Capture the cell that displays the provided text and extract its [X, Y] central coordinate. 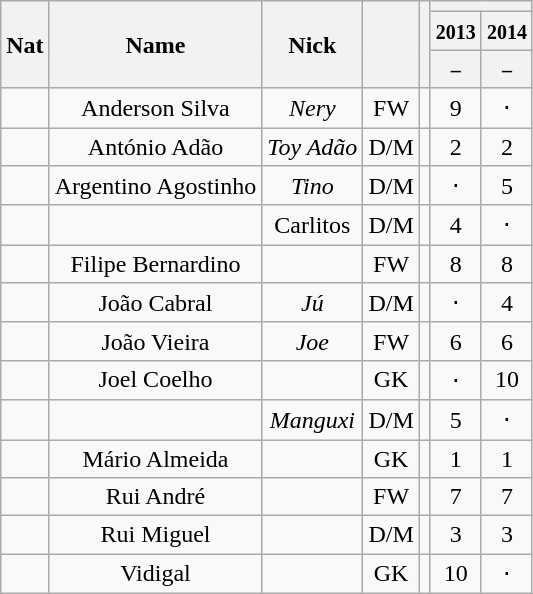
Argentino Agostinho [156, 186]
Manguxi [312, 420]
Toy Adão [312, 147]
Nat [25, 44]
Rui Miguel [156, 535]
Nery [312, 108]
Tino [312, 186]
Filipe Bernardino [156, 264]
Joe [312, 341]
João Vieira [156, 341]
Vidigal [156, 574]
9 [456, 108]
Anderson Silva [156, 108]
2013 [456, 31]
António Adão [156, 147]
Rui André [156, 497]
Nick [312, 44]
Name [156, 44]
Joel Coelho [156, 380]
Mário Almeida [156, 459]
Jú [312, 303]
Carlitos [312, 225]
2014 [506, 31]
João Cabral [156, 303]
